Provide the (x, y) coordinate of the cell's center where the given text is located.  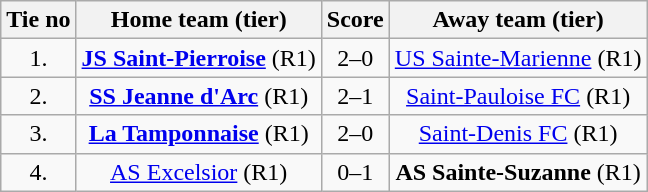
Home team (tier) (198, 20)
AS Excelsior (R1) (198, 172)
AS Sainte-Suzanne (R1) (518, 172)
3. (38, 134)
1. (38, 58)
Tie no (38, 20)
2. (38, 96)
US Sainte-Marienne (R1) (518, 58)
4. (38, 172)
La Tamponnaise (R1) (198, 134)
JS Saint-Pierroise (R1) (198, 58)
Saint-Pauloise FC (R1) (518, 96)
2–1 (355, 96)
Score (355, 20)
0–1 (355, 172)
SS Jeanne d'Arc (R1) (198, 96)
Away team (tier) (518, 20)
Saint-Denis FC (R1) (518, 134)
